Output the (X, Y) coordinate of the center of the cell containing the given text.  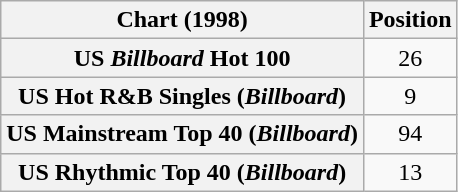
13 (410, 172)
Chart (1998) (182, 20)
US Hot R&B Singles (Billboard) (182, 96)
94 (410, 134)
US Rhythmic Top 40 (Billboard) (182, 172)
9 (410, 96)
US Mainstream Top 40 (Billboard) (182, 134)
26 (410, 58)
Position (410, 20)
US Billboard Hot 100 (182, 58)
